Capture the cell that displays the provided text and extract its (X, Y) central coordinate. 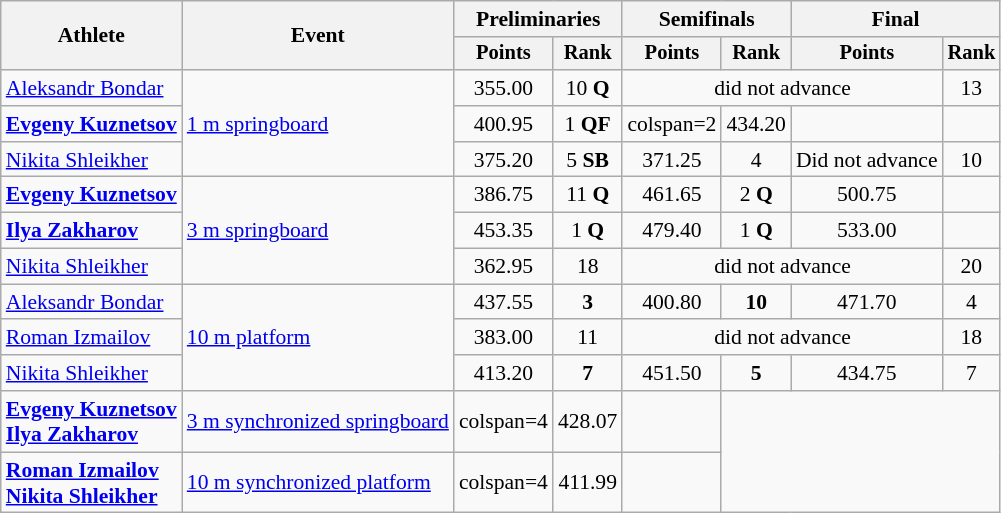
411.99 (588, 482)
10 Q (588, 88)
Preliminaries (538, 19)
3 m synchronized springboard (318, 422)
11 (588, 338)
479.40 (672, 231)
434.20 (756, 124)
434.75 (867, 373)
375.20 (504, 160)
10 m synchronized platform (318, 482)
Athlete (92, 36)
371.25 (672, 160)
400.95 (504, 124)
5 (756, 373)
533.00 (867, 231)
2 Q (756, 195)
Final (896, 19)
20 (972, 267)
355.00 (504, 88)
colspan=2 (672, 124)
437.55 (504, 302)
Event (318, 36)
428.07 (588, 422)
11 Q (588, 195)
383.00 (504, 338)
1 m springboard (318, 124)
400.80 (672, 302)
Roman IzmailovNikita Shleikher (92, 482)
461.65 (672, 195)
10 m platform (318, 338)
453.35 (504, 231)
413.20 (504, 373)
471.70 (867, 302)
Evgeny KuznetsovIlya Zakharov (92, 422)
451.50 (672, 373)
500.75 (867, 195)
362.95 (504, 267)
Did not advance (867, 160)
5 SB (588, 160)
Ilya Zakharov (92, 231)
386.75 (504, 195)
13 (972, 88)
1 QF (588, 124)
3 (588, 302)
3 m springboard (318, 230)
Roman Izmailov (92, 338)
Semifinals (706, 19)
